From the cell containing the given text, extract its center point as [x, y] coordinate. 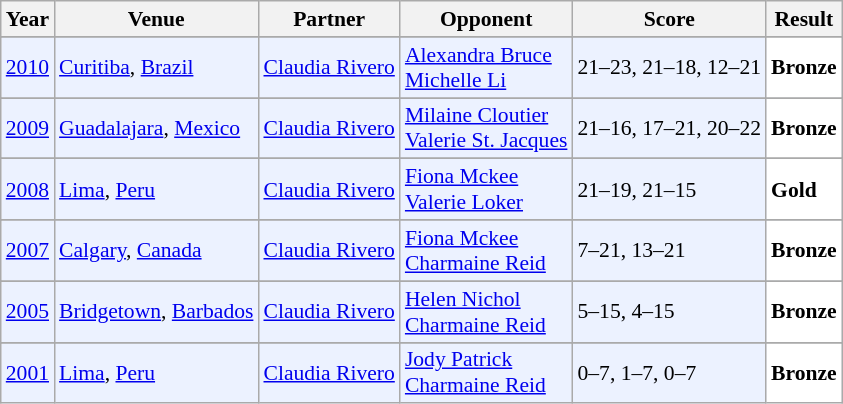
Milaine Cloutier Valerie St. Jacques [486, 128]
0–7, 1–7, 0–7 [669, 372]
Gold [804, 190]
2005 [28, 312]
Venue [156, 19]
5–15, 4–15 [669, 312]
Fiona Mckee Charmaine Reid [486, 250]
Fiona Mckee Valerie Loker [486, 190]
Calgary, Canada [156, 250]
Year [28, 19]
Jody Patrick Charmaine Reid [486, 372]
2001 [28, 372]
2010 [28, 68]
21–19, 21–15 [669, 190]
Alexandra Bruce Michelle Li [486, 68]
21–16, 17–21, 20–22 [669, 128]
Curitiba, Brazil [156, 68]
Score [669, 19]
Guadalajara, Mexico [156, 128]
Bridgetown, Barbados [156, 312]
Result [804, 19]
7–21, 13–21 [669, 250]
21–23, 21–18, 12–21 [669, 68]
Opponent [486, 19]
Partner [328, 19]
Helen Nichol Charmaine Reid [486, 312]
2008 [28, 190]
2007 [28, 250]
2009 [28, 128]
